Pinpoint the cell where the given text exists, returning its (X, Y) midpoint coordinate. 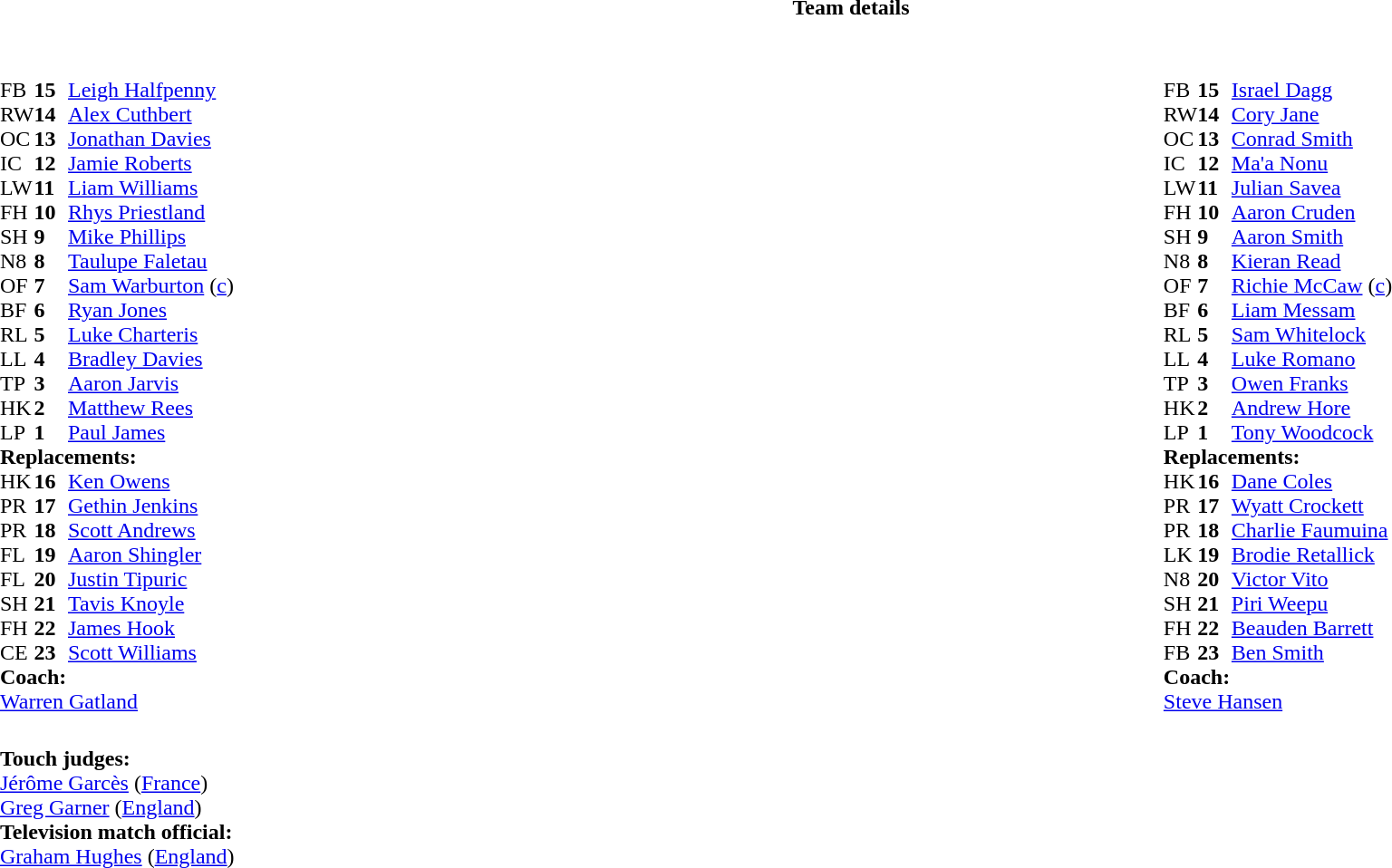
Jamie Roberts (150, 163)
Bradley Davies (150, 359)
Liam Messam (1312, 310)
Liam Williams (150, 188)
Cory Jane (1312, 114)
Rhys Priestland (150, 212)
Jonathan Davies (150, 140)
Aaron Shingler (150, 555)
Mike Phillips (150, 237)
Tony Woodcock (1312, 433)
Aaron Jarvis (150, 384)
Piri Weepu (1312, 603)
James Hook (150, 629)
CE (17, 652)
Steve Hansen (1278, 701)
Sam Whitelock (1312, 335)
Sam Warburton (c) (150, 286)
Paul James (150, 433)
Israel Dagg (1312, 91)
Warren Gatland (117, 701)
Tavis Knoyle (150, 603)
Scott Williams (150, 652)
Gethin Jenkins (150, 506)
Ken Owens (150, 482)
Ma'a Nonu (1312, 163)
Scott Andrews (150, 531)
Conrad Smith (1312, 140)
Andrew Hore (1312, 408)
Kieran Read (1312, 261)
Dane Coles (1312, 482)
Justin Tipuric (150, 580)
Aaron Cruden (1312, 212)
Brodie Retallick (1312, 555)
Richie McCaw (c) (1312, 286)
Julian Savea (1312, 188)
LK (1181, 555)
Taulupe Faletau (150, 261)
Ryan Jones (150, 310)
Matthew Rees (150, 408)
Owen Franks (1312, 384)
Charlie Faumuina (1312, 531)
Beauden Barrett (1312, 629)
Luke Charteris (150, 335)
Victor Vito (1312, 580)
Luke Romano (1312, 359)
Ben Smith (1312, 652)
Alex Cuthbert (150, 114)
Aaron Smith (1312, 237)
Leigh Halfpenny (150, 91)
Wyatt Crockett (1312, 506)
